Search for the cell housing the specified text and yield its [x, y] center coordinate. 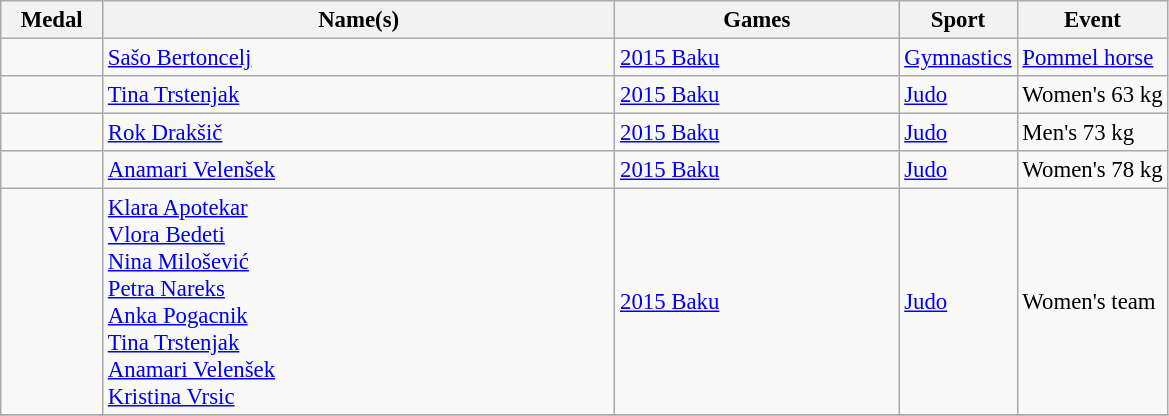
Tina Trstenjak [359, 95]
Name(s) [359, 20]
Medal [52, 20]
Sašo Bertoncelj [359, 58]
Anamari Velenšek [359, 170]
Event [1092, 20]
Pommel horse [1092, 58]
Games [757, 20]
Women's 78 kg [1092, 170]
Klara ApotekarVlora BedetiNina MiloševićPetra NareksAnka PogacnikTina TrstenjakAnamari VelenšekKristina Vrsic [359, 302]
Gymnastics [958, 58]
Rok Drakšič [359, 133]
Women's team [1092, 302]
Men's 73 kg [1092, 133]
Women's 63 kg [1092, 95]
Sport [958, 20]
